Pinpoint the cell where the given text exists, returning its (x, y) midpoint coordinate. 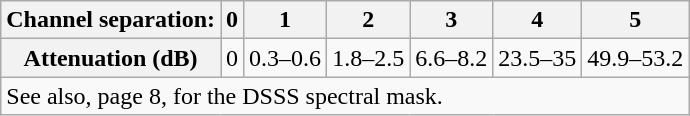
Attenuation (dB) (111, 58)
See also, page 8, for the DSSS spectral mask. (345, 96)
Channel separation: (111, 20)
2 (368, 20)
49.9–53.2 (636, 58)
23.5–35 (538, 58)
1 (286, 20)
4 (538, 20)
0.3–0.6 (286, 58)
5 (636, 20)
1.8–2.5 (368, 58)
6.6–8.2 (452, 58)
3 (452, 20)
